From the cell containing the given text, extract its center point as [X, Y] coordinate. 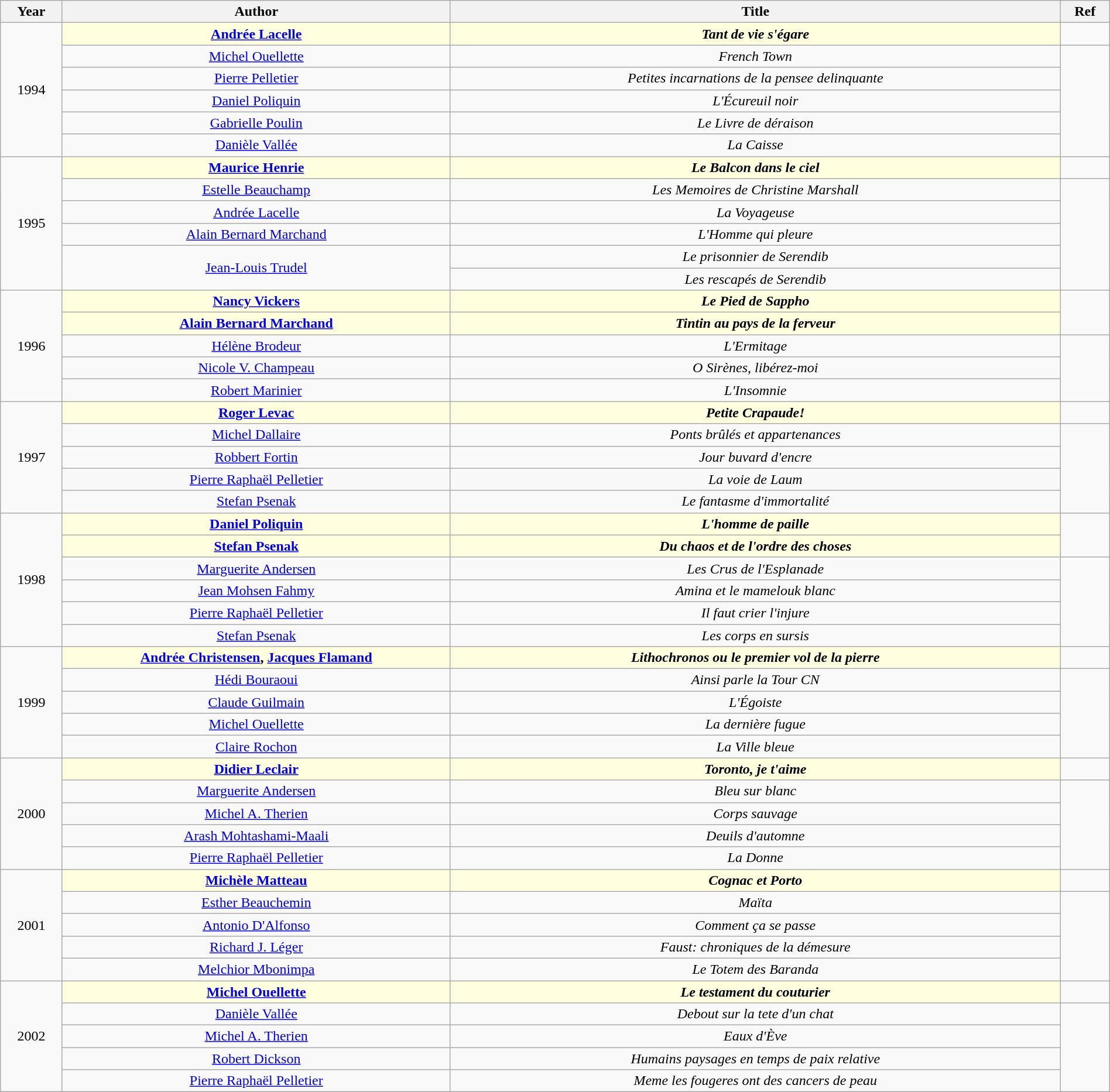
Le testament du couturier [755, 992]
Year [32, 12]
O Sirènes, libérez-moi [755, 368]
Debout sur la tete d'un chat [755, 1014]
1997 [32, 457]
Faust: chroniques de la démesure [755, 947]
Maïta [755, 902]
1996 [32, 346]
Maurice Henrie [256, 167]
Nancy Vickers [256, 301]
Hélène Brodeur [256, 346]
Tintin au pays de la ferveur [755, 324]
Le Balcon dans le ciel [755, 167]
Pierre Pelletier [256, 78]
Cognac et Porto [755, 880]
Richard J. Léger [256, 947]
Le prisonnier de Serendib [755, 256]
Le Totem des Baranda [755, 969]
Robert Dickson [256, 1059]
L'Ermitage [755, 346]
Jean-Louis Trudel [256, 267]
Didier Leclair [256, 769]
Toronto, je t'aime [755, 769]
Ponts brûlés et appartenances [755, 435]
L'Égoiste [755, 702]
La Donne [755, 858]
La Caisse [755, 145]
Nicole V. Champeau [256, 368]
Eaux d'Ève [755, 1036]
Roger Levac [256, 413]
Le fantasme d'immortalité [755, 502]
Robbert Fortin [256, 457]
2002 [32, 1036]
Corps sauvage [755, 813]
L'homme de paille [755, 524]
1998 [32, 579]
Title [755, 12]
Hédi Bouraoui [256, 680]
Andrée Christensen, Jacques Flamand [256, 658]
Les Crus de l'Esplanade [755, 568]
Ref [1085, 12]
Gabrielle Poulin [256, 123]
Comment ça se passe [755, 925]
Esther Beauchemin [256, 902]
Humains paysages en temps de paix relative [755, 1059]
Les corps en sursis [755, 635]
Claire Rochon [256, 747]
Petites incarnations de la pensee delinquante [755, 78]
1999 [32, 702]
Melchior Mbonimpa [256, 969]
2001 [32, 925]
L'Homme qui pleure [755, 234]
Michèle Matteau [256, 880]
Les Memoires de Christine Marshall [755, 190]
1994 [32, 90]
Arash Mohtashami-Maali [256, 836]
Lithochronos ou le premier vol de la pierre [755, 658]
Antonio D'Alfonso [256, 925]
Jour buvard d'encre [755, 457]
2000 [32, 813]
Robert Marinier [256, 390]
Meme les fougeres ont des cancers de peau [755, 1081]
Estelle Beauchamp [256, 190]
Amina et le mamelouk blanc [755, 590]
La dernière fugue [755, 724]
La Ville bleue [755, 747]
French Town [755, 56]
Ainsi parle la Tour CN [755, 680]
Il faut crier l'injure [755, 613]
Michel Dallaire [256, 435]
La Voyageuse [755, 212]
Du chaos et de l'ordre des choses [755, 546]
L'Insomnie [755, 390]
Tant de vie s'égare [755, 34]
Jean Mohsen Fahmy [256, 590]
Le Livre de déraison [755, 123]
1995 [32, 223]
Bleu sur blanc [755, 791]
L'Écureuil noir [755, 101]
Author [256, 12]
Petite Crapaude! [755, 413]
Deuils d'automne [755, 836]
Le Pied de Sappho [755, 301]
Les rescapés de Serendib [755, 279]
La voie de Laum [755, 479]
Claude Guilmain [256, 702]
